Locate the cell with the specified text and output its (X, Y) center coordinate. 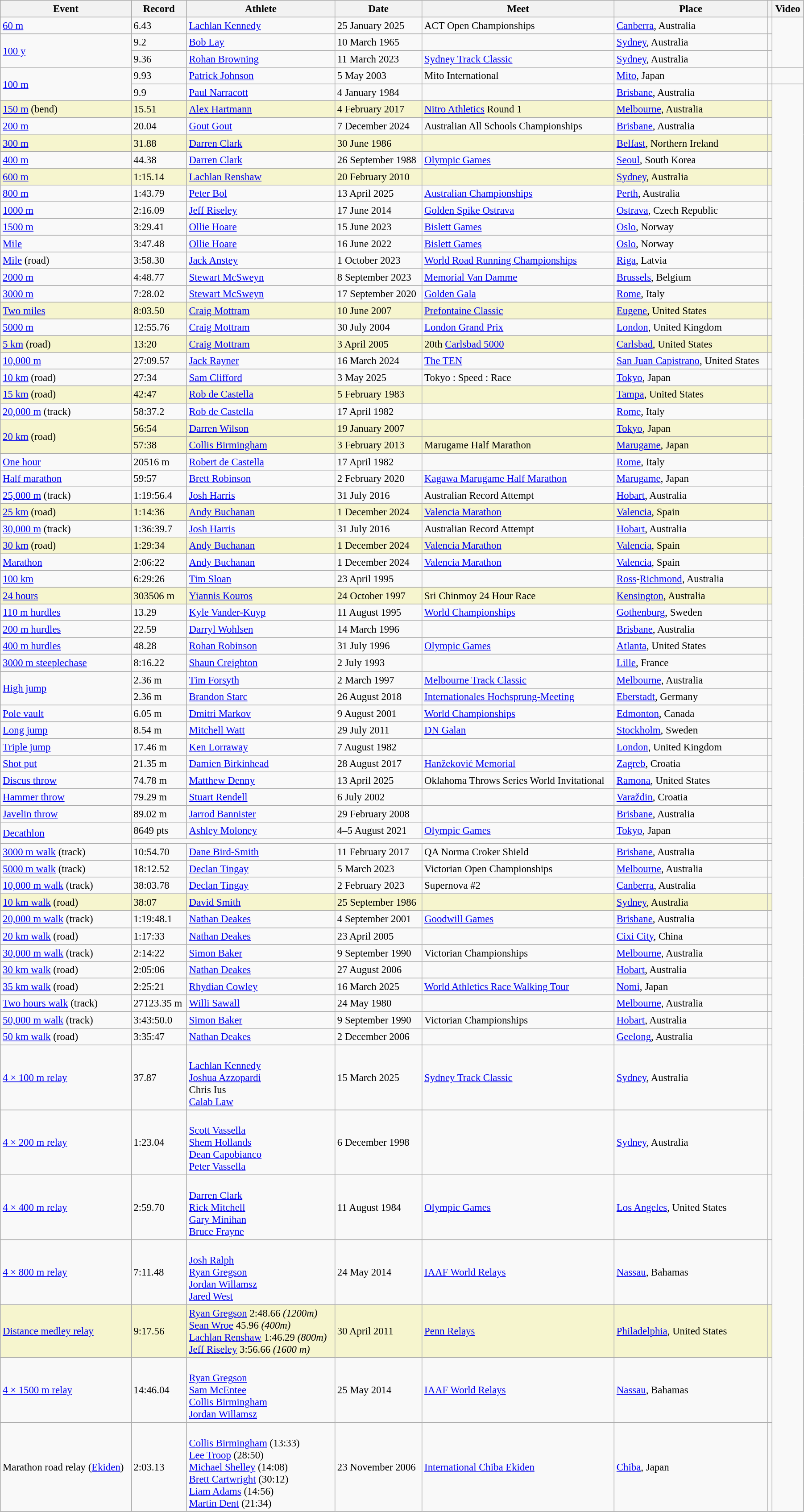
Tim Sloan (261, 579)
Eugene, United States (691, 311)
10,000 m (66, 361)
20 February 2010 (378, 177)
10 June 2007 (378, 311)
2:03.13 (159, 1467)
38:03.78 (159, 886)
100 km (66, 579)
24 May 2014 (378, 1272)
38:07 (159, 903)
1:19:56.4 (159, 495)
35 km walk (road) (66, 986)
Collis Birmingham (261, 445)
100 m (66, 84)
400 m (66, 160)
Carlsbad, United States (691, 344)
Stuart Rendell (261, 797)
31.88 (159, 143)
1:23.04 (159, 1143)
26 August 2018 (378, 696)
8 September 2023 (378, 277)
30,000 m walk (track) (66, 953)
Perth, Australia (691, 193)
6 December 1998 (378, 1143)
7 August 1982 (378, 747)
Gout Gout (261, 126)
4 × 400 m relay (66, 1208)
5 February 1983 (378, 395)
Place (691, 9)
7 December 2024 (378, 126)
Chiba, Japan (691, 1467)
Paul Narracott (261, 93)
David Smith (261, 903)
Nomi, Japan (691, 986)
Lachlan Renshaw (261, 177)
Peter Bol (261, 193)
13:20 (159, 344)
15 June 2023 (378, 227)
DN Galan (518, 730)
Event (66, 9)
The TEN (518, 361)
Shot put (66, 764)
200 m hurdles (66, 630)
25 September 1986 (378, 903)
1:43.79 (159, 193)
17.46 m (159, 747)
Supernova #2 (518, 886)
29 July 2011 (378, 730)
Jarrod Bannister (261, 814)
4 × 100 m relay (66, 1077)
2 February 2023 (378, 886)
31 July 1996 (378, 646)
Ostrava, Czech Republic (691, 210)
One hour (66, 462)
1 October 2023 (378, 261)
Prefontaine Classic (518, 311)
Meet (518, 9)
3:58.30 (159, 261)
Discus throw (66, 780)
1:36:39.7 (159, 529)
International Chiba Ekiden (518, 1467)
4 × 200 m relay (66, 1143)
2:25:21 (159, 986)
Patrick Johnson (261, 76)
56:54 (159, 428)
Golden Spike Ostrava (518, 210)
4:48.77 (159, 277)
23 April 1995 (378, 579)
200 m (66, 126)
3:29.41 (159, 227)
10 km walk (road) (66, 903)
Cixi City, China (691, 936)
Half marathon (66, 479)
20 km walk (road) (66, 936)
Victorian Open Championships (518, 869)
50 km walk (road) (66, 1037)
Video (788, 9)
Australian Championships (518, 193)
Two miles (66, 311)
25 km (road) (66, 512)
Ken Lorraway (261, 747)
16 March 2025 (378, 986)
20516 m (159, 462)
24 hours (66, 596)
Mito International (518, 76)
Sri Chinmoy 24 Hour Race (518, 596)
QA Norma Croker Shield (518, 852)
42:47 (159, 395)
Darryl Wohlsen (261, 630)
17 June 2014 (378, 210)
100 y (66, 51)
Golden Gala (518, 294)
25 January 2025 (378, 26)
Collis Birmingham (13:33)Lee Troop (28:50)Michael Shelley (14:08)Brett Cartwright (30:12)Liam Adams (14:56)Martin Dent (21:34) (261, 1467)
1:29:34 (159, 546)
13.29 (159, 613)
1000 m (66, 210)
27:09.57 (159, 361)
5 km (road) (66, 344)
3000 m steeplechase (66, 663)
Mile (66, 244)
29 February 2008 (378, 814)
6.43 (159, 26)
Internationales Hochsprung-Meeting (518, 696)
ACT Open Championships (518, 26)
Memorial Van Damme (518, 277)
Geelong, Australia (691, 1037)
1:15.14 (159, 177)
8.54 m (159, 730)
2:14:22 (159, 953)
Seoul, South Korea (691, 160)
Varaždin, Croatia (691, 797)
15.51 (159, 109)
2000 m (66, 277)
Decathlon (66, 833)
Kyle Vander-Kuyp (261, 613)
5000 m (66, 327)
2:05:06 (159, 969)
4 January 1984 (378, 93)
6 July 2002 (378, 797)
11 August 1984 (378, 1208)
Long jump (66, 730)
Two hours walk (track) (66, 1003)
10:54.70 (159, 852)
15 March 2025 (378, 1077)
Tokyo : Speed : Race (518, 378)
2 February 2020 (378, 479)
25 May 2014 (378, 1390)
48.28 (159, 646)
Ross-Richmond, Australia (691, 579)
9.36 (159, 59)
Tampa, United States (691, 395)
Athlete (261, 9)
Shaun Creighton (261, 663)
Mile (road) (66, 261)
Los Angeles, United States (691, 1208)
2 March 1997 (378, 680)
Stockholm, Sweden (691, 730)
7:11.48 (159, 1272)
5000 m walk (track) (66, 869)
Eberstadt, Germany (691, 696)
2:59.70 (159, 1208)
Hammer throw (66, 797)
23 April 2005 (378, 936)
27 August 2006 (378, 969)
58:37.2 (159, 411)
Oklahoma Throws Series World Invitational (518, 780)
5 May 2003 (378, 76)
20 km (road) (66, 436)
2 December 2006 (378, 1037)
San Juan Capistrano, United States (691, 361)
15 km (road) (66, 395)
14 March 1996 (378, 630)
Melbourne Track Classic (518, 680)
30 April 2011 (378, 1331)
Marathon (66, 563)
3:35:47 (159, 1037)
Darren Wilson (261, 428)
2:06:22 (159, 563)
3 February 2013 (378, 445)
World Athletics Race Walking Tour (518, 986)
Riga, Latvia (691, 261)
20,000 m (track) (66, 411)
Gothenburg, Sweden (691, 613)
Sam Clifford (261, 378)
4 September 2001 (378, 920)
Kensington, Australia (691, 596)
Rohan Browning (261, 59)
Robert de Castella (261, 462)
4–5 August 2021 (378, 831)
57:38 (159, 445)
28 August 2017 (378, 764)
Marugame Half Marathon (518, 445)
10 March 1965 (378, 42)
Distance medley relay (66, 1331)
30 July 2004 (378, 327)
Record (159, 9)
Damien Birkinhead (261, 764)
11 August 1995 (378, 613)
30 km (road) (66, 546)
27123.35 m (159, 1003)
8649 pts (159, 831)
24 May 1980 (378, 1003)
1:17:33 (159, 936)
59:57 (159, 479)
9.2 (159, 42)
74.78 m (159, 780)
17 September 2020 (378, 294)
Lachlan Kennedy (261, 26)
Ryan GregsonSam McEnteeCollis BirminghamJordan Willamsz (261, 1390)
London Grand Prix (518, 327)
5 March 2023 (378, 869)
Australian All Schools Championships (518, 126)
400 m hurdles (66, 646)
20.04 (159, 126)
Bob Lay (261, 42)
16 June 2022 (378, 244)
10,000 m walk (track) (66, 886)
Triple jump (66, 747)
1:19:48.1 (159, 920)
8:03.50 (159, 311)
World Road Running Championships (518, 261)
3000 m (66, 294)
Goodwill Games (518, 920)
4 × 1500 m relay (66, 1390)
19 January 2007 (378, 428)
Tim Forsyth (261, 680)
Edmonton, Canada (691, 713)
110 m hurdles (66, 613)
Brussels, Belgium (691, 277)
Brandon Starc (261, 696)
7:28.02 (159, 294)
22.59 (159, 630)
Scott VassellaShem HollandsDean CapobiancoPeter Vassella (261, 1143)
20th Carlsbad 5000 (518, 344)
8:16.22 (159, 663)
1:14:36 (159, 512)
2:16.09 (159, 210)
Brett Robinson (261, 479)
18:12.52 (159, 869)
Kagawa Marugame Half Marathon (518, 479)
Penn Relays (518, 1331)
Nitro Athletics Round 1 (518, 109)
Darren ClarkRick MitchellGary MinihanBruce Frayne (261, 1208)
60 m (66, 26)
30 km walk (road) (66, 969)
150 m (bend) (66, 109)
4 × 800 m relay (66, 1272)
Atlanta, United States (691, 646)
1500 m (66, 227)
Belfast, Northern Ireland (691, 143)
50,000 m walk (track) (66, 1020)
14:46.04 (159, 1390)
Josh RalphRyan GregsonJordan WillamszJared West (261, 1272)
Alex Hartmann (261, 109)
27:34 (159, 378)
Jack Anstey (261, 261)
Hanžeković Memorial (518, 764)
800 m (66, 193)
Ashley Moloney (261, 831)
9 August 2001 (378, 713)
Rohan Robinson (261, 646)
Dmitri Markov (261, 713)
37.87 (159, 1077)
Javelin throw (66, 814)
23 November 2006 (378, 1467)
3000 m walk (track) (66, 852)
3:47.48 (159, 244)
600 m (66, 177)
89.02 m (159, 814)
Marathon road relay (Ekiden) (66, 1467)
Philadelphia, United States (691, 1331)
9.93 (159, 76)
Yiannis Kouros (261, 596)
Pole vault (66, 713)
16 March 2024 (378, 361)
Willi Sawall (261, 1003)
Mitchell Watt (261, 730)
10 km (road) (66, 378)
Dane Bird-Smith (261, 852)
Rhydian Cowley (261, 986)
Lachlan KennedyJoshua AzzopardiChris IusCalab Law (261, 1077)
Jack Rayner (261, 361)
6:29:26 (159, 579)
25,000 m (track) (66, 495)
6.05 m (159, 713)
11 March 2023 (378, 59)
3 May 2025 (378, 378)
High jump (66, 688)
Lille, France (691, 663)
Mito, Japan (691, 76)
11 February 2017 (378, 852)
9.9 (159, 93)
Zagreb, Croatia (691, 764)
24 October 1997 (378, 596)
Jeff Riseley (261, 210)
9:17.56 (159, 1331)
30,000 m (track) (66, 529)
26 September 1988 (378, 160)
Ryan Gregson 2:48.66 (1200m)Sean Wroe 45.96 (400m)Lachlan Renshaw 1:46.29 (800m)Jeff Riseley 3:56.66 (1600 m) (261, 1331)
2 July 1993 (378, 663)
79.29 m (159, 797)
3:43:50.0 (159, 1020)
300 m (66, 143)
Date (378, 9)
Ramona, United States (691, 780)
4 February 2017 (378, 109)
30 June 1986 (378, 143)
44.38 (159, 160)
21.35 m (159, 764)
303506 m (159, 596)
12:55.76 (159, 327)
Matthew Denny (261, 780)
3 April 2005 (378, 344)
20,000 m walk (track) (66, 920)
